Scan for the cell matching the given text and deliver its [x, y] coordinate at center. 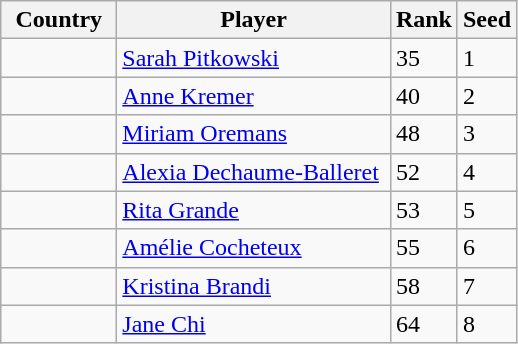
Sarah Pitkowski [254, 58]
Jane Chi [254, 324]
Player [254, 20]
5 [486, 210]
7 [486, 286]
64 [424, 324]
35 [424, 58]
40 [424, 96]
52 [424, 172]
48 [424, 134]
Alexia Dechaume-Balleret [254, 172]
2 [486, 96]
Rank [424, 20]
Miriam Oremans [254, 134]
6 [486, 248]
Rita Grande [254, 210]
Country [59, 20]
Amélie Cocheteux [254, 248]
Anne Kremer [254, 96]
3 [486, 134]
Kristina Brandi [254, 286]
8 [486, 324]
1 [486, 58]
53 [424, 210]
4 [486, 172]
55 [424, 248]
58 [424, 286]
Seed [486, 20]
